Find where the given text appears and provide that cell's center as [x, y] coordinate. 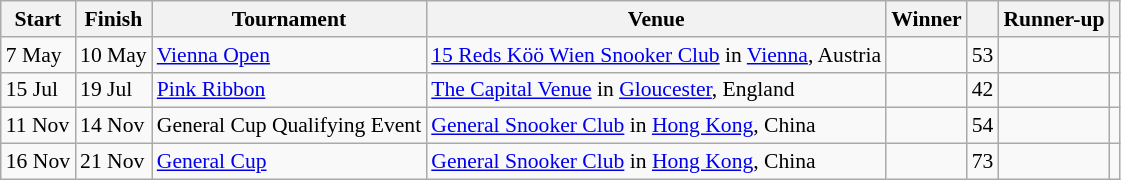
Runner-up [1054, 19]
15 Jul [38, 90]
Tournament [289, 19]
53 [983, 55]
42 [983, 90]
Pink Ribbon [289, 90]
54 [983, 126]
Winner [926, 19]
21 Nov [114, 162]
10 May [114, 55]
73 [983, 162]
11 Nov [38, 126]
Vienna Open [289, 55]
15 Reds Köö Wien Snooker Club in Vienna, Austria [656, 55]
Venue [656, 19]
Start [38, 19]
14 Nov [114, 126]
Finish [114, 19]
19 Jul [114, 90]
16 Nov [38, 162]
7 May [38, 55]
The Capital Venue in Gloucester, England [656, 90]
General Cup [289, 162]
General Cup Qualifying Event [289, 126]
